Find where the given text appears and provide that cell's center as [X, Y] coordinate. 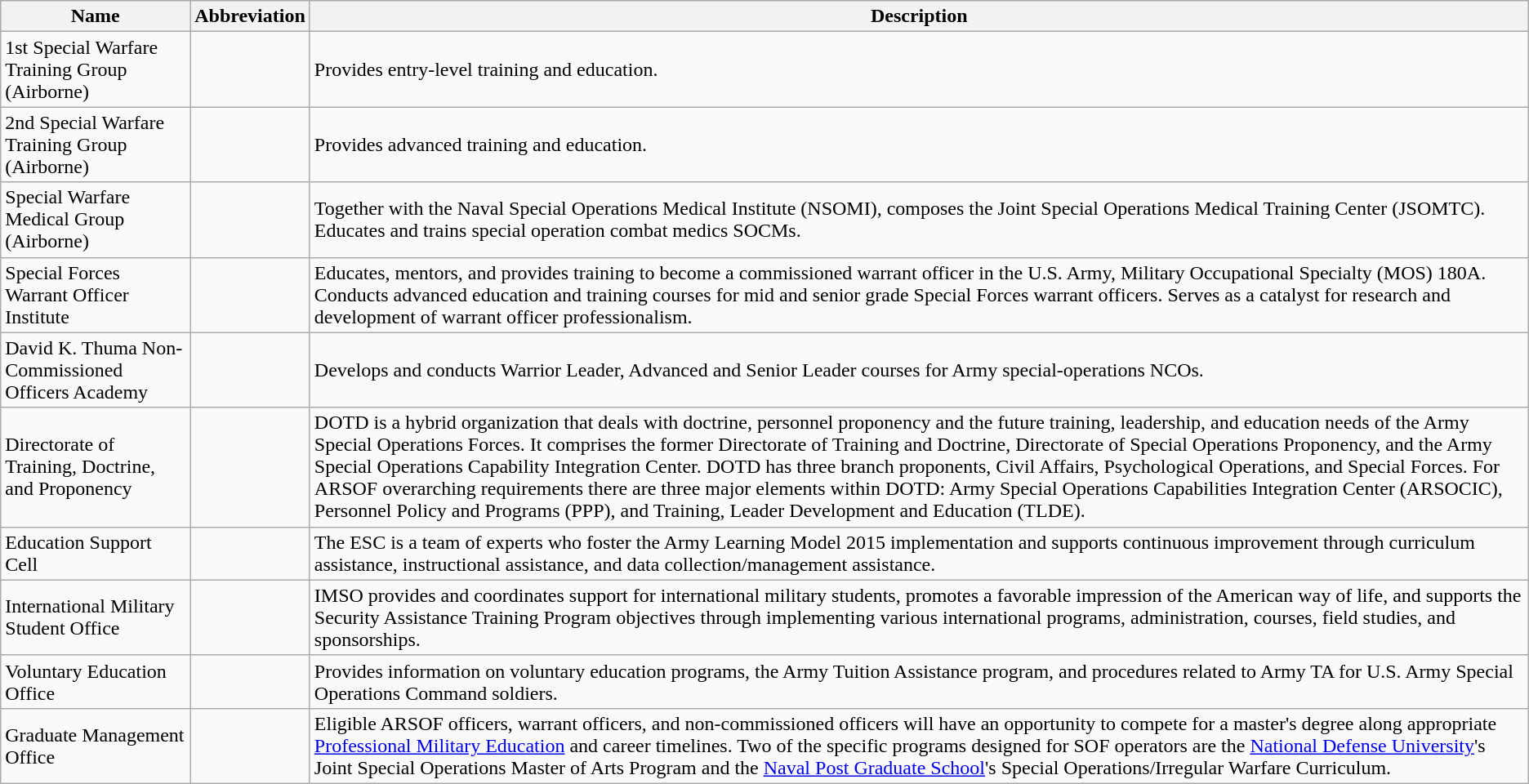
Provides entry-level training and education. [919, 69]
1st Special Warfare Training Group (Airborne) [96, 69]
Education Support Cell [96, 554]
Name [96, 16]
Special Warfare Medical Group (Airborne) [96, 220]
Abbreviation [250, 16]
Description [919, 16]
Develops and conducts Warrior Leader, Advanced and Senior Leader courses for Army special-operations NCOs. [919, 370]
Directorate of Training, Doctrine, and Proponency [96, 467]
International Military Student Office [96, 617]
Voluntary Education Office [96, 681]
Provides advanced training and education. [919, 145]
2nd Special Warfare Training Group (Airborne) [96, 145]
David K. Thuma Non-Commissioned Officers Academy [96, 370]
Special Forces Warrant Officer Institute [96, 295]
Graduate Management Office [96, 746]
